Find where the given text appears and provide that cell's center as (x, y) coordinate. 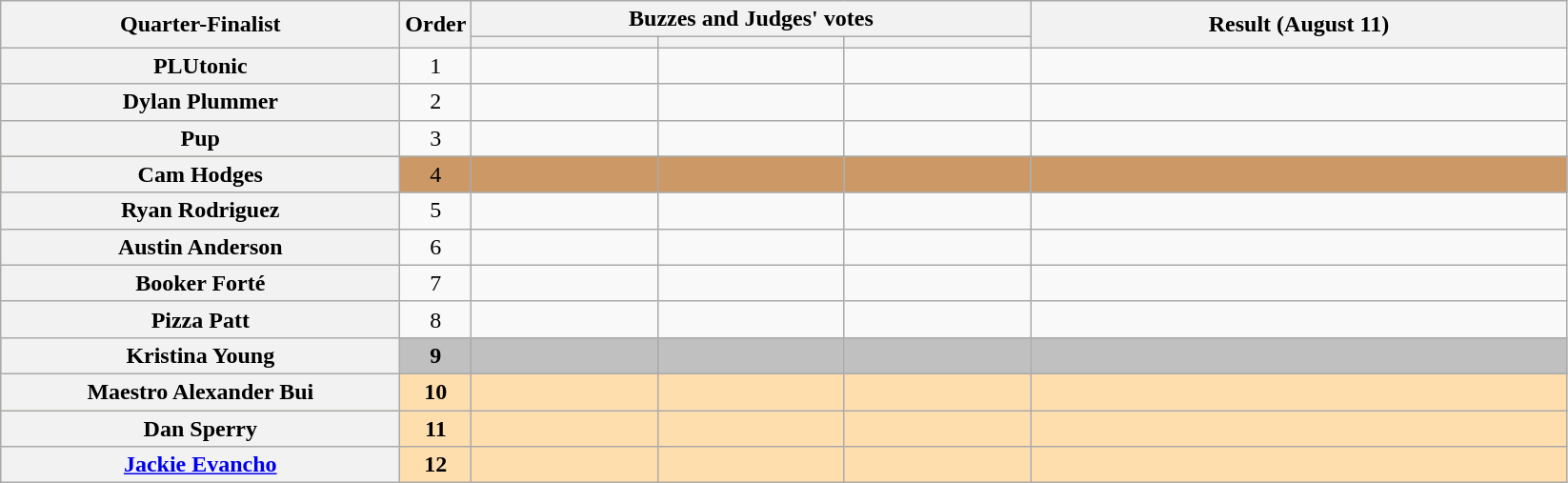
Cam Hodges (200, 174)
6 (436, 247)
4 (436, 174)
Buzzes and Judges' votes (751, 19)
Dylan Plummer (200, 102)
7 (436, 283)
5 (436, 211)
Quarter-Finalist (200, 25)
2 (436, 102)
Kristina Young (200, 355)
12 (436, 465)
Pup (200, 138)
PLUtonic (200, 66)
9 (436, 355)
1 (436, 66)
Dan Sperry (200, 428)
Ryan Rodriguez (200, 211)
3 (436, 138)
Jackie Evancho (200, 465)
Result (August 11) (1299, 25)
Order (436, 25)
10 (436, 392)
Austin Anderson (200, 247)
Booker Forté (200, 283)
8 (436, 319)
11 (436, 428)
Maestro Alexander Bui (200, 392)
Pizza Patt (200, 319)
